Locate the cell with the specified text and output its (X, Y) center coordinate. 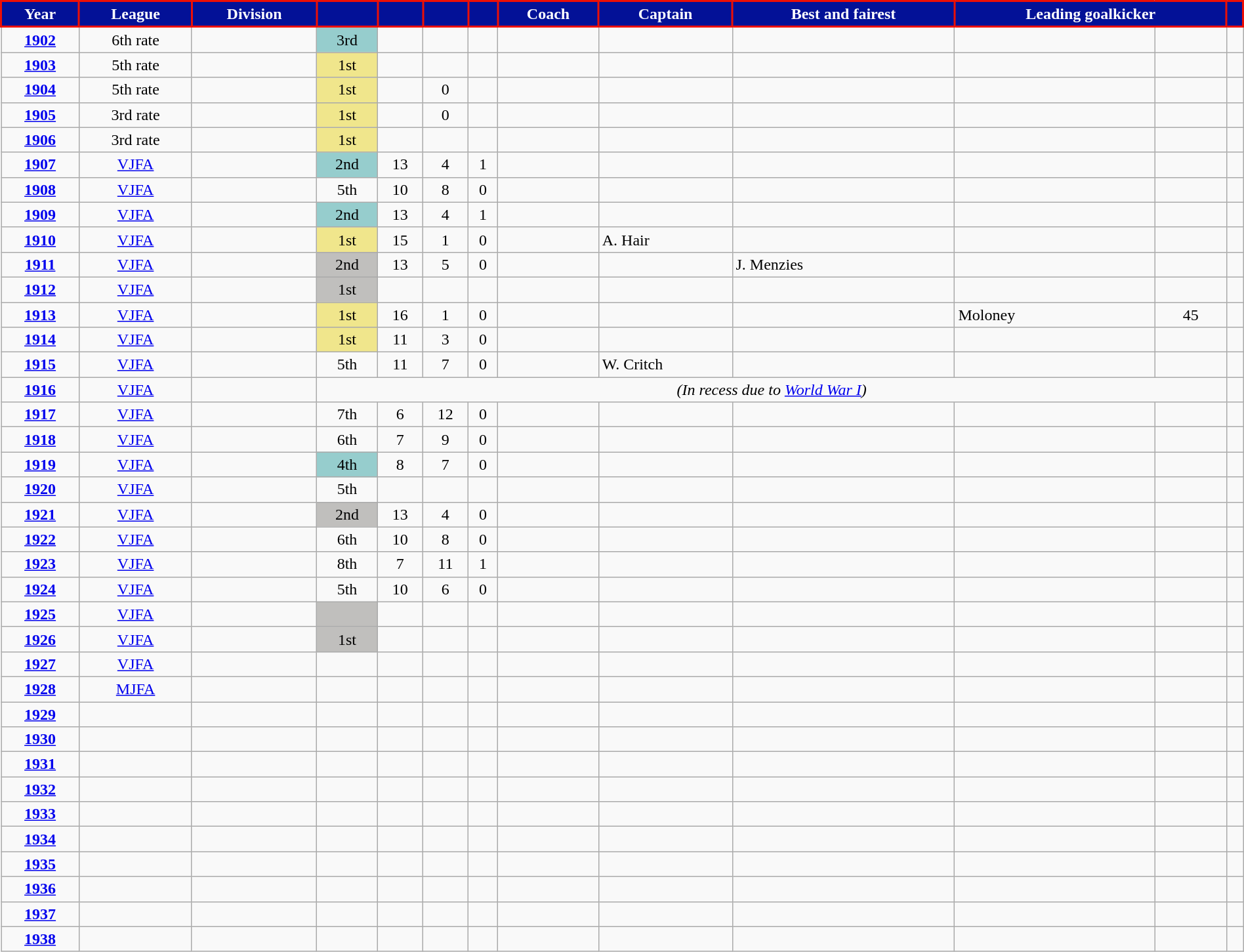
1914 (41, 340)
1903 (41, 65)
J. Menzies (844, 264)
1924 (41, 589)
1920 (41, 489)
15 (400, 239)
1937 (41, 914)
1909 (41, 215)
Year (41, 14)
1929 (41, 714)
League (136, 14)
1918 (41, 440)
Leading goalkicker (1090, 14)
1934 (41, 839)
1916 (41, 390)
Best and fairest (844, 14)
(In recess due to World War I) (772, 390)
1902 (41, 39)
6th rate (136, 39)
1907 (41, 165)
16 (400, 314)
1922 (41, 539)
1938 (41, 939)
12 (445, 415)
1915 (41, 365)
1910 (41, 239)
A. Hair (665, 239)
1912 (41, 289)
1930 (41, 739)
W. Critch (665, 365)
1919 (41, 465)
1904 (41, 90)
5 (445, 264)
1926 (41, 639)
3 (445, 340)
Moloney (1055, 314)
1933 (41, 814)
1928 (41, 689)
1932 (41, 789)
1911 (41, 264)
1917 (41, 415)
1931 (41, 764)
1905 (41, 115)
1906 (41, 140)
Coach (549, 14)
1927 (41, 664)
1908 (41, 190)
1936 (41, 889)
9 (445, 440)
7th (348, 415)
MJFA (136, 689)
3rd (348, 39)
45 (1191, 314)
1925 (41, 614)
4th (348, 465)
1921 (41, 514)
1935 (41, 864)
Captain (665, 14)
1913 (41, 314)
8th (348, 564)
1923 (41, 564)
Division (254, 14)
